Provide the [x, y] coordinate of the cell's center where the given text is located.  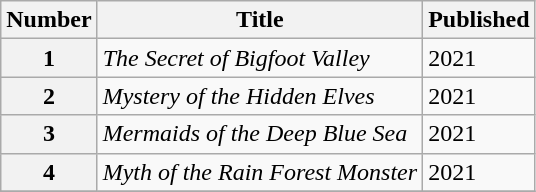
Title [260, 20]
Mermaids of the Deep Blue Sea [260, 134]
2 [49, 96]
The Secret of Bigfoot Valley [260, 58]
Published [479, 20]
Myth of the Rain Forest Monster [260, 172]
1 [49, 58]
Number [49, 20]
Mystery of the Hidden Elves [260, 96]
3 [49, 134]
4 [49, 172]
